Search for the cell housing the specified text and yield its (X, Y) center coordinate. 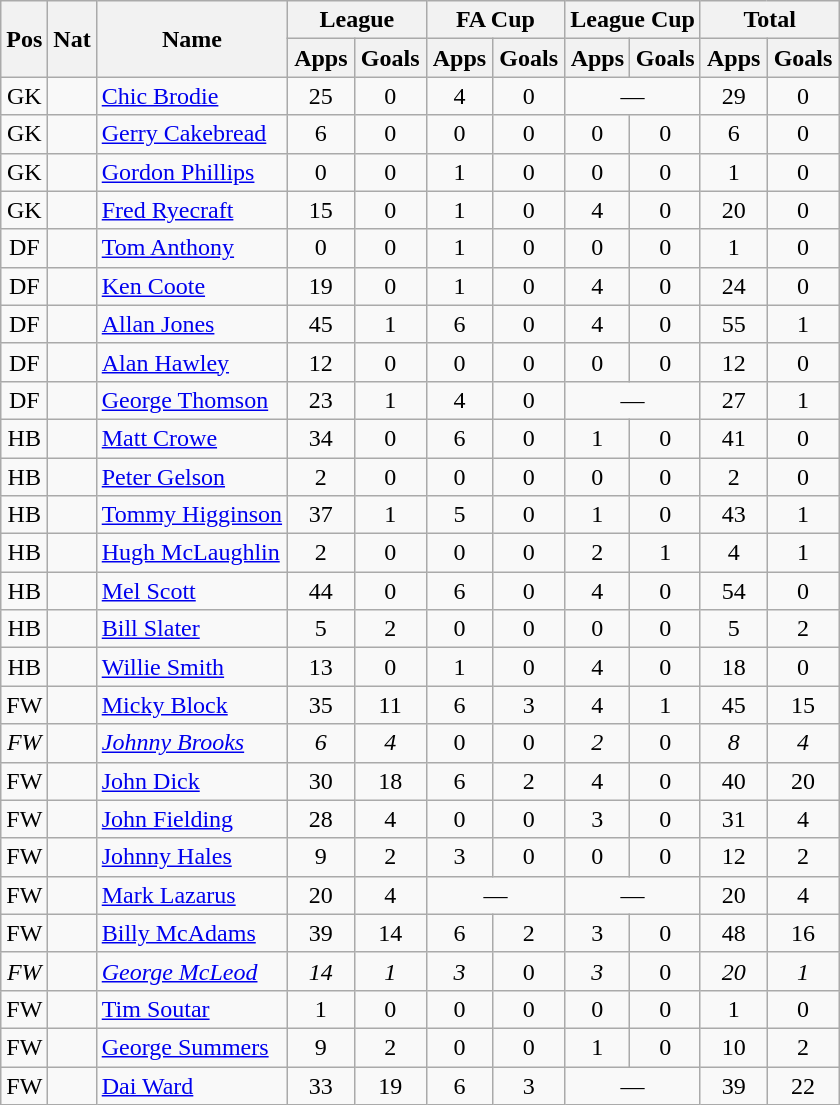
Gordon Phillips (192, 172)
25 (322, 96)
Willie Smith (192, 667)
41 (734, 438)
Mel Scott (192, 591)
27 (734, 400)
Billy McAdams (192, 933)
22 (803, 1085)
Chic Brodie (192, 96)
Johnny Hales (192, 857)
Name (192, 39)
24 (734, 286)
43 (734, 515)
Alan Hawley (192, 362)
Matt Crowe (192, 438)
Nat (72, 39)
34 (322, 438)
Total (770, 20)
10 (734, 1047)
23 (322, 400)
54 (734, 591)
13 (322, 667)
Allan Jones (192, 324)
League (358, 20)
Tom Anthony (192, 248)
Micky Block (192, 705)
Mark Lazarus (192, 895)
33 (322, 1085)
John Dick (192, 781)
Tommy Higginson (192, 515)
48 (734, 933)
37 (322, 515)
31 (734, 819)
Pos (24, 39)
George Summers (192, 1047)
George Thomson (192, 400)
44 (322, 591)
Gerry Cakebread (192, 134)
Dai Ward (192, 1085)
29 (734, 96)
8 (734, 743)
35 (322, 705)
55 (734, 324)
Peter Gelson (192, 477)
George McLeod (192, 971)
40 (734, 781)
Tim Soutar (192, 1009)
30 (322, 781)
Fred Ryecraft (192, 210)
11 (390, 705)
Ken Coote (192, 286)
28 (322, 819)
Bill Slater (192, 629)
League Cup (633, 20)
Johnny Brooks (192, 743)
16 (803, 933)
John Fielding (192, 819)
FA Cup (496, 20)
Hugh McLaughlin (192, 553)
